Provide the [X, Y] coordinate of the cell's center where the given text is located.  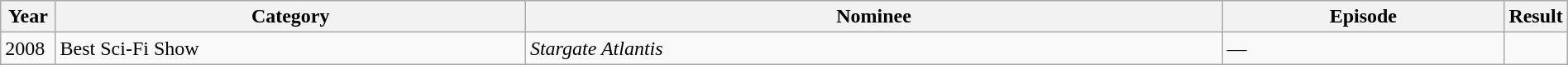
Year [28, 17]
2008 [28, 48]
Nominee [873, 17]
Stargate Atlantis [873, 48]
Episode [1363, 17]
Category [290, 17]
Result [1536, 17]
Best Sci-Fi Show [290, 48]
— [1363, 48]
